Output the (x, y) coordinate of the center of the cell containing the given text.  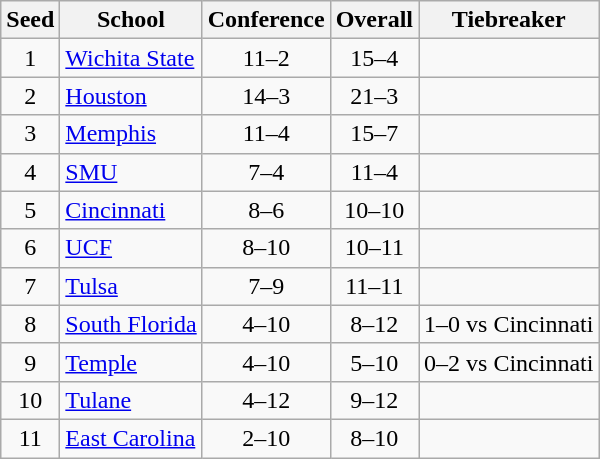
Cincinnati (131, 210)
10–10 (374, 210)
Memphis (131, 134)
Conference (266, 20)
15–7 (374, 134)
11–11 (374, 286)
10 (30, 400)
1–0 vs Cincinnati (509, 324)
9 (30, 362)
21–3 (374, 96)
0–2 vs Cincinnati (509, 362)
14–3 (266, 96)
SMU (131, 172)
Wichita State (131, 58)
6 (30, 248)
7–4 (266, 172)
11–2 (266, 58)
5 (30, 210)
South Florida (131, 324)
9–12 (374, 400)
7 (30, 286)
15–4 (374, 58)
7–9 (266, 286)
East Carolina (131, 438)
1 (30, 58)
11 (30, 438)
10–11 (374, 248)
3 (30, 134)
4–12 (266, 400)
Tulsa (131, 286)
2–10 (266, 438)
2 (30, 96)
School (131, 20)
5–10 (374, 362)
4 (30, 172)
Seed (30, 20)
Tulane (131, 400)
Temple (131, 362)
Houston (131, 96)
Overall (374, 20)
8 (30, 324)
8–12 (374, 324)
8–6 (266, 210)
Tiebreaker (509, 20)
UCF (131, 248)
